Output the (x, y) coordinate of the center of the cell containing the given text.  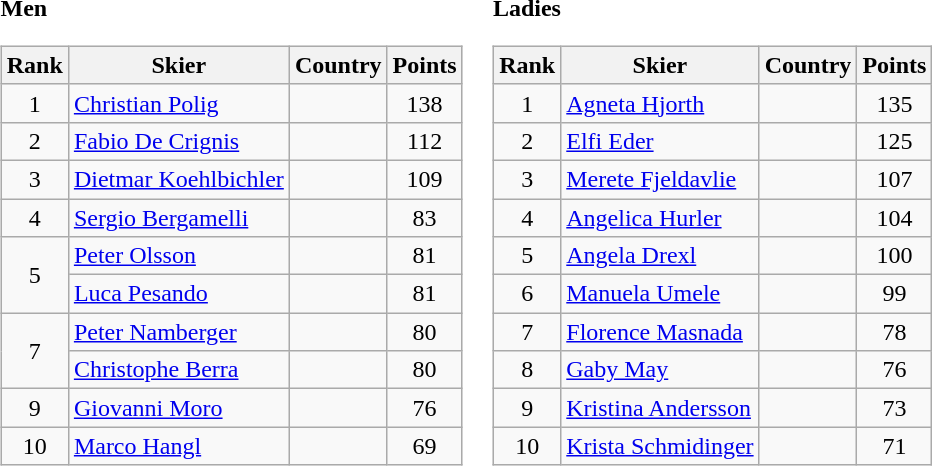
Dietmar Koehlbichler (178, 179)
107 (894, 179)
Christian Polig (178, 103)
69 (424, 446)
Luca Pesando (178, 294)
73 (894, 408)
Peter Olsson (178, 256)
Gaby May (660, 370)
Manuela Umele (660, 294)
83 (424, 217)
78 (894, 332)
109 (424, 179)
6 (528, 294)
Merete Fjeldavlie (660, 179)
Krista Schmidinger (660, 446)
Elfi Eder (660, 141)
Sergio Bergamelli (178, 217)
100 (894, 256)
104 (894, 217)
Agneta Hjorth (660, 103)
8 (528, 370)
138 (424, 103)
99 (894, 294)
71 (894, 446)
Angela Drexl (660, 256)
Florence Masnada (660, 332)
112 (424, 141)
Christophe Berra (178, 370)
125 (894, 141)
Marco Hangl (178, 446)
Giovanni Moro (178, 408)
Peter Namberger (178, 332)
Kristina Andersson (660, 408)
135 (894, 103)
Angelica Hurler (660, 217)
Fabio De Crignis (178, 141)
